Locate the cell with the specified text and output its (x, y) center coordinate. 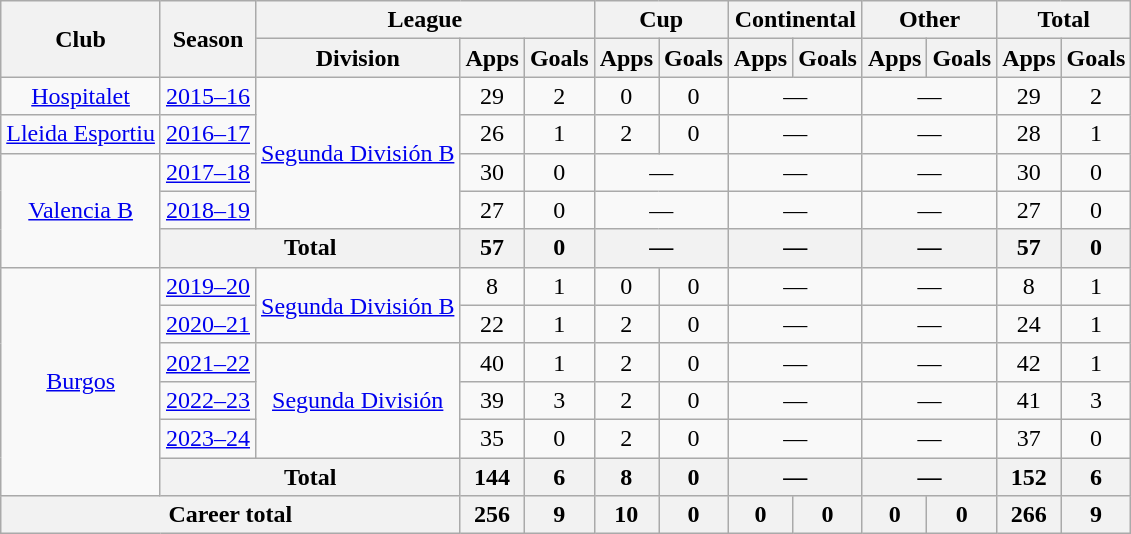
2021–22 (208, 362)
41 (1029, 400)
Cup (661, 20)
Season (208, 39)
2022–23 (208, 400)
2016–17 (208, 134)
Other (929, 20)
24 (1029, 324)
40 (492, 362)
22 (492, 324)
26 (492, 134)
39 (492, 400)
2015–16 (208, 96)
Valencia B (81, 210)
Division (358, 58)
35 (492, 438)
152 (1029, 477)
2019–20 (208, 286)
League (426, 20)
Lleida Esportiu (81, 134)
Hospitalet (81, 96)
2017–18 (208, 172)
10 (626, 515)
266 (1029, 515)
37 (1029, 438)
Club (81, 39)
256 (492, 515)
2023–24 (208, 438)
Continental (795, 20)
2018–19 (208, 210)
Career total (230, 515)
144 (492, 477)
Segunda División (358, 400)
Burgos (81, 381)
2020–21 (208, 324)
42 (1029, 362)
28 (1029, 134)
